For the text-containing cell, return its midpoint in (X, Y) coordinate format. 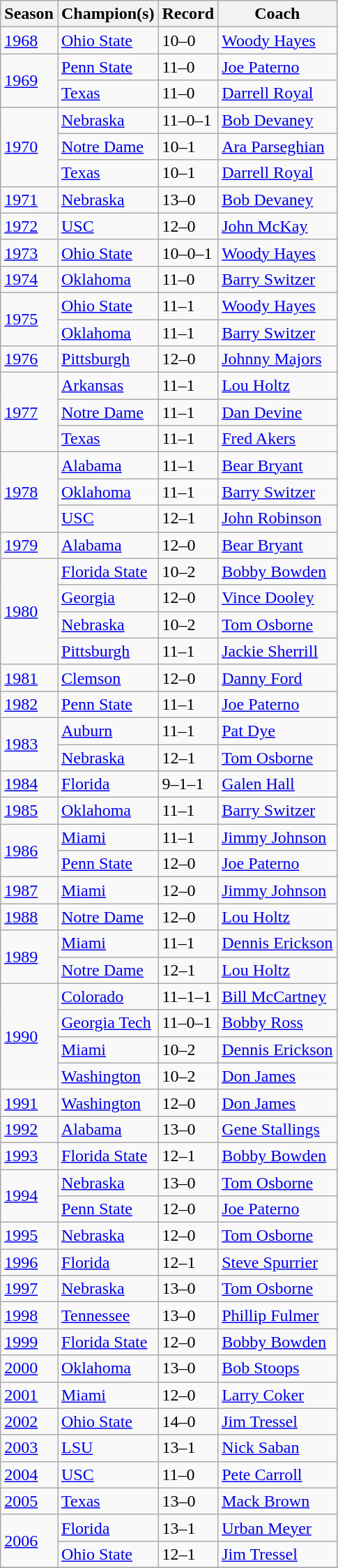
1997 (29, 1289)
1992 (29, 1129)
10–0 (188, 40)
Fred Akers (277, 439)
Vince Dooley (277, 598)
2000 (29, 1368)
John McKay (277, 226)
1980 (29, 611)
Bob Stoops (277, 1368)
2001 (29, 1395)
Bobby Ross (277, 1023)
1975 (29, 319)
1988 (29, 917)
1972 (29, 226)
1999 (29, 1342)
1970 (29, 147)
11–1–1 (188, 996)
1983 (29, 744)
1978 (29, 492)
1981 (29, 678)
Georgia Tech (107, 1023)
Pat Dye (277, 731)
1968 (29, 40)
Mack Brown (277, 1501)
1987 (29, 890)
Nick Saban (277, 1448)
Record (188, 14)
Urban Meyer (277, 1528)
Bill McCartney (277, 996)
2005 (29, 1501)
1979 (29, 545)
Phillip Fulmer (277, 1315)
1990 (29, 1036)
1974 (29, 279)
Colorado (107, 996)
1993 (29, 1156)
Jackie Sherrill (277, 651)
Pete Carroll (277, 1474)
Johnny Majors (277, 359)
1989 (29, 957)
1994 (29, 1196)
Larry Coker (277, 1395)
10–0–1 (188, 253)
Arkansas (107, 386)
1985 (29, 811)
Coach (277, 14)
9–1–1 (188, 784)
2004 (29, 1474)
1996 (29, 1262)
Danny Ford (277, 678)
Season (29, 14)
Georgia (107, 598)
1998 (29, 1315)
Auburn (107, 731)
Tennessee (107, 1315)
1986 (29, 851)
1969 (29, 80)
Ara Parseghian (277, 147)
1984 (29, 784)
1973 (29, 253)
14–0 (188, 1421)
John Robinson (277, 518)
Gene Stallings (277, 1129)
1991 (29, 1103)
Galen Hall (277, 784)
1982 (29, 704)
LSU (107, 1448)
Dan Devine (277, 412)
2003 (29, 1448)
Champion(s) (107, 14)
Clemson (107, 678)
1976 (29, 359)
2006 (29, 1541)
2002 (29, 1421)
1977 (29, 412)
1971 (29, 200)
Steve Spurrier (277, 1262)
1995 (29, 1236)
